Extract the [x, y] coordinate from the center of the cell holding the provided text.  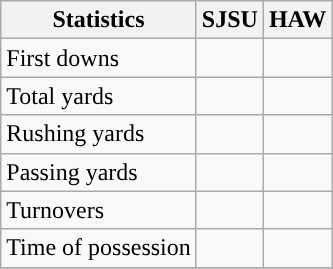
HAW [297, 20]
Turnovers [99, 210]
Total yards [99, 96]
Time of possession [99, 248]
Rushing yards [99, 134]
SJSU [230, 20]
Passing yards [99, 172]
Statistics [99, 20]
First downs [99, 58]
